Provide the [x, y] coordinate of the cell's center where the given text is located.  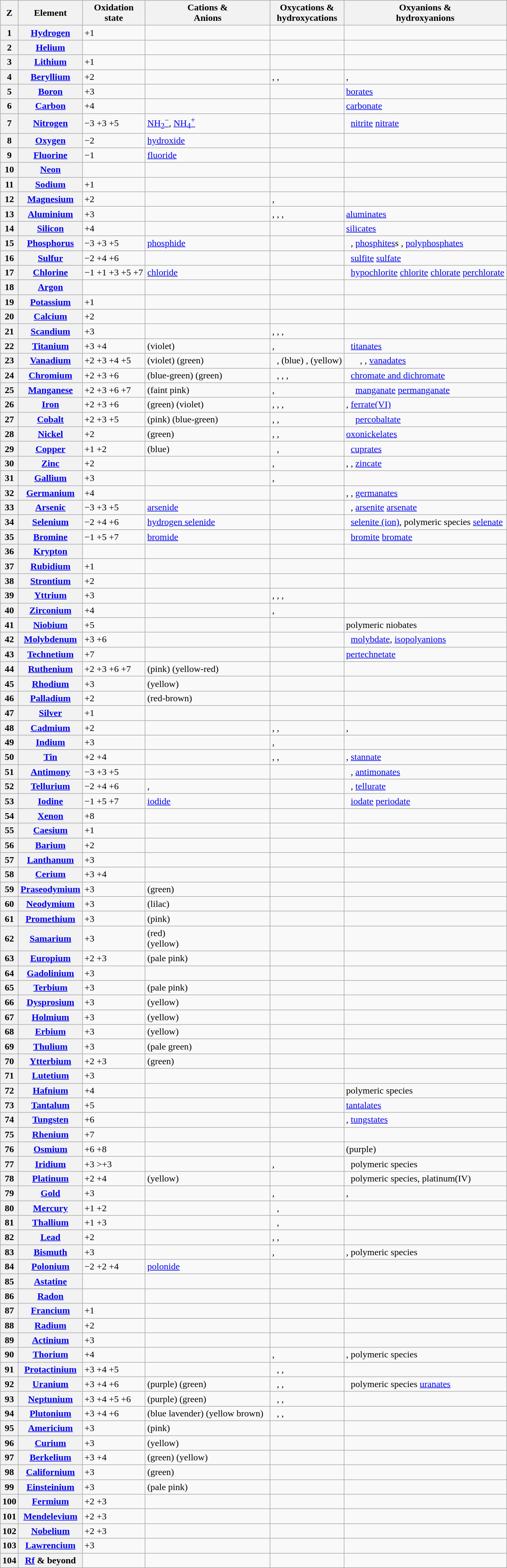
sulfite sulfate [425, 258]
Nitrogen [51, 123]
percobaltate [425, 419]
45 [9, 684]
72 [9, 1090]
98 [9, 1472]
Berkelium [51, 1458]
Radium [51, 1325]
Copper [51, 449]
, ferrate(VI) [425, 405]
Indium [51, 743]
Antimony [51, 772]
tantalates [425, 1105]
Astatine [51, 1281]
(red-brown) [208, 698]
+2 +3 +4 +5 [114, 361]
Hafnium [51, 1090]
Palladium [51, 698]
Lawrencium [51, 1546]
Element [51, 13]
Scandium [51, 331]
+3 +6 [114, 640]
Yttrium [51, 596]
, (blue) , (yellow) [307, 361]
Plutonium [51, 1413]
69 [9, 1046]
Platinum [51, 1178]
, stannate [425, 757]
hydroxide [208, 140]
61 [9, 918]
65 [9, 988]
Niobium [51, 625]
77 [9, 1164]
Actinium [51, 1340]
(green) (violet) [208, 405]
76 [9, 1149]
41 [9, 625]
Phosphorus [51, 243]
99 [9, 1487]
53 [9, 801]
36 [9, 552]
(blue) [208, 449]
Tantalum [51, 1105]
bromite bromate [425, 537]
Hydrogen [51, 33]
Argon [51, 287]
3 [9, 62]
Polonium [51, 1267]
carbonate [425, 106]
23 [9, 361]
phosphide [208, 243]
93 [9, 1399]
35 [9, 537]
Gallium [51, 478]
15 [9, 243]
94 [9, 1413]
−1 [114, 155]
4 [9, 77]
Nobelium [51, 1531]
34 [9, 522]
Calcium [51, 317]
33 [9, 508]
Lanthanum [51, 860]
8 [9, 140]
54 [9, 816]
Selenium [51, 522]
43 [9, 654]
102 [9, 1531]
(violet) [208, 346]
(green) (yellow) [208, 1458]
48 [9, 728]
arsenide [208, 508]
89 [9, 1340]
47 [9, 713]
Zinc [51, 463]
Lead [51, 1237]
polymeric niobates [425, 625]
Beryllium [51, 77]
Silicon [51, 228]
Tin [51, 757]
, tungstates [425, 1120]
51 [9, 772]
Xenon [51, 816]
Oxyanions &hydroxyanions [425, 13]
(red) (yellow) [208, 938]
, tellurate [425, 787]
Vanadium [51, 361]
fluoride [208, 155]
(pink) (blue-green) [208, 419]
26 [9, 405]
(pale green) [208, 1046]
Gadolinium [51, 973]
manganate permanganate [425, 390]
titanates [425, 346]
10 [9, 170]
borates [425, 91]
Ruthenium [51, 669]
Cations &Anions [208, 13]
Cobalt [51, 419]
Tellurium [51, 787]
14 [9, 228]
29 [9, 449]
Krypton [51, 552]
+3 >+3 [114, 1164]
55 [9, 830]
(blue lavender) (yellow brown) [208, 1413]
Silver [51, 713]
52 [9, 787]
13 [9, 214]
Sodium [51, 184]
(violet) (green) [208, 361]
Sulfur [51, 258]
Dysprosium [51, 1003]
Titanium [51, 346]
bromide [208, 537]
, antimonates [425, 772]
+3 +4 +5 +6 [114, 1399]
42 [9, 640]
Erbium [51, 1032]
Gold [51, 1193]
Holmium [51, 1017]
, , vanadates [425, 361]
Francium [51, 1311]
78 [9, 1178]
67 [9, 1017]
40 [9, 610]
Osmium [51, 1149]
molybdate, isopolyanions [425, 640]
95 [9, 1428]
83 [9, 1252]
85 [9, 1281]
Thorium [51, 1355]
Molybdenum [51, 640]
Rubidium [51, 566]
, phosphitess , polyphosphates [425, 243]
Praseodymium [51, 889]
6 [9, 106]
−2 +2 +4 [114, 1267]
, , germanates [425, 493]
80 [9, 1208]
Thallium [51, 1223]
27 [9, 419]
Curium [51, 1443]
Americium [51, 1428]
1 [9, 33]
2 [9, 47]
73 [9, 1105]
iodide [208, 801]
12 [9, 199]
100 [9, 1502]
Mendelevium [51, 1516]
66 [9, 1003]
silicates [425, 228]
9 [9, 155]
101 [9, 1516]
+1 +3 [114, 1223]
86 [9, 1296]
Thulium [51, 1046]
Fluorine [51, 155]
+3 +4 +5 [114, 1369]
Californium [51, 1472]
hydrogen selenide [208, 522]
49 [9, 743]
aluminates [425, 214]
Potassium [51, 302]
Carbon [51, 106]
16 [9, 258]
81 [9, 1223]
90 [9, 1355]
20 [9, 317]
Radon [51, 1296]
32 [9, 493]
68 [9, 1032]
hypochlorite chlorite chlorate perchlorate [425, 273]
Helium [51, 47]
Chlorine [51, 273]
(lilac) [208, 904]
Iridium [51, 1164]
−1 +1 +3 +5 +7 [114, 273]
28 [9, 434]
79 [9, 1193]
chromate and dichromate [425, 375]
chloride [208, 273]
(pink) (yellow-red) [208, 669]
39 [9, 596]
Fermium [51, 1502]
Oxygen [51, 140]
91 [9, 1369]
96 [9, 1443]
63 [9, 958]
58 [9, 874]
selenite (ion), polymeric species selenate [425, 522]
Neodymium [51, 904]
87 [9, 1311]
92 [9, 1384]
Bismuth [51, 1252]
Zirconium [51, 610]
NH2−, NH4+ [208, 123]
+8 [114, 816]
oxonickelates [425, 434]
(blue-green) (green) [208, 375]
24 [9, 375]
Caesium [51, 830]
Boron [51, 91]
82 [9, 1237]
56 [9, 845]
22 [9, 346]
polymeric species, platinum(IV) [425, 1178]
46 [9, 698]
Z [9, 13]
75 [9, 1134]
Bromine [51, 537]
Strontium [51, 581]
Einsteinium [51, 1487]
17 [9, 273]
62 [9, 938]
polonide [208, 1267]
103 [9, 1546]
25 [9, 390]
84 [9, 1267]
70 [9, 1061]
59 [9, 889]
50 [9, 757]
Iron [51, 405]
37 [9, 566]
Terbium [51, 988]
57 [9, 860]
64 [9, 973]
Tungsten [51, 1120]
+6 +8 [114, 1149]
Magnesium [51, 199]
18 [9, 287]
38 [9, 581]
11 [9, 184]
Oxycations &hydroxycations [307, 13]
5 [9, 91]
Nickel [51, 434]
Iodine [51, 801]
30 [9, 463]
Mercury [51, 1208]
97 [9, 1458]
Ytterbium [51, 1061]
Neon [51, 170]
, arsenite arsenate [425, 508]
Lutetium [51, 1076]
104 [9, 1560]
Neptunium [51, 1399]
−2 [114, 140]
71 [9, 1076]
31 [9, 478]
nitrite nitrate [425, 123]
Germanium [51, 493]
60 [9, 904]
Aluminium [51, 214]
Arsenic [51, 508]
Rhenium [51, 1134]
Oxidationstate [114, 13]
Europium [51, 958]
Samarium [51, 938]
Cadmium [51, 728]
pertechnetate [425, 654]
, , zincate [425, 463]
Cerium [51, 874]
Chromium [51, 375]
88 [9, 1325]
Rf & beyond [51, 1560]
Promethium [51, 918]
Rhodium [51, 684]
polymeric species uranates [425, 1384]
Protactinium [51, 1369]
74 [9, 1120]
(purple) [425, 1149]
7 [9, 123]
+6 [114, 1120]
21 [9, 331]
44 [9, 669]
(faint pink) [208, 390]
Technetium [51, 654]
Manganese [51, 390]
Barium [51, 845]
iodate periodate [425, 801]
19 [9, 302]
+2 +3 +5 [114, 419]
Uranium [51, 1384]
cuprates [425, 449]
Lithium [51, 62]
